Return the [x, y] coordinate for the center point of the cell that contains the specified text.  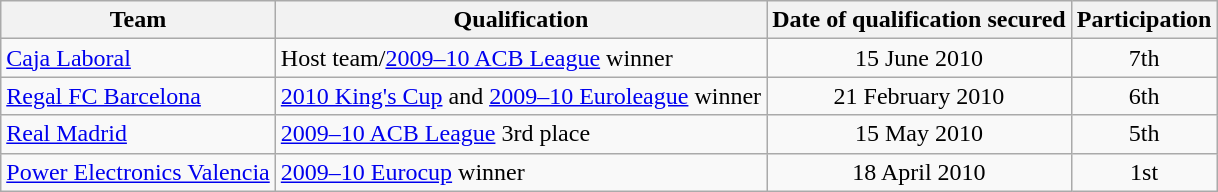
15 May 2010 [920, 134]
Host team/2009–10 ACB League winner [520, 58]
Participation [1144, 20]
2009–10 ACB League 3rd place [520, 134]
1st [1144, 172]
15 June 2010 [920, 58]
18 April 2010 [920, 172]
Qualification [520, 20]
5th [1144, 134]
Real Madrid [138, 134]
2009–10 Eurocup winner [520, 172]
21 February 2010 [920, 96]
Regal FC Barcelona [138, 96]
Power Electronics Valencia [138, 172]
Team [138, 20]
7th [1144, 58]
Caja Laboral [138, 58]
6th [1144, 96]
2010 King's Cup and 2009–10 Euroleague winner [520, 96]
Date of qualification secured [920, 20]
